Identify which cell holds the provided text, then report its [X, Y] central coordinate. 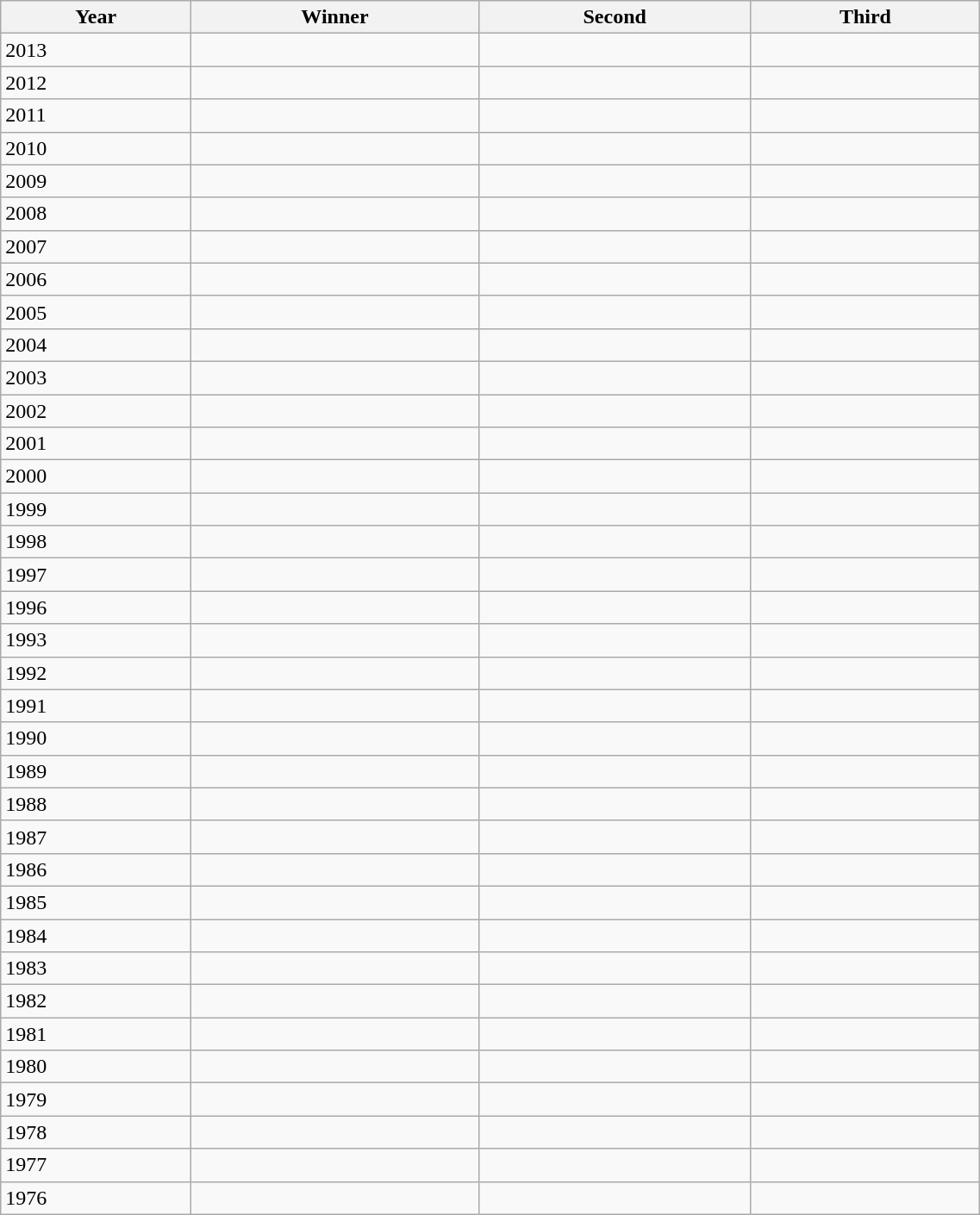
1983 [97, 969]
1979 [97, 1100]
2013 [97, 50]
1980 [97, 1067]
2005 [97, 312]
1990 [97, 738]
Winner [335, 17]
2012 [97, 83]
1985 [97, 902]
1987 [97, 837]
2004 [97, 345]
2007 [97, 246]
Third [865, 17]
2001 [97, 444]
2000 [97, 477]
2010 [97, 148]
2008 [97, 214]
2002 [97, 411]
1976 [97, 1198]
1991 [97, 706]
1977 [97, 1165]
2006 [97, 279]
1992 [97, 673]
2011 [97, 115]
1993 [97, 640]
1996 [97, 607]
Year [97, 17]
1999 [97, 509]
1981 [97, 1034]
2009 [97, 181]
1989 [97, 771]
1997 [97, 575]
1998 [97, 542]
1988 [97, 804]
1982 [97, 1001]
1986 [97, 869]
1978 [97, 1132]
2003 [97, 377]
1984 [97, 935]
Second [615, 17]
